Search for the cell housing the specified text and yield its (X, Y) center coordinate. 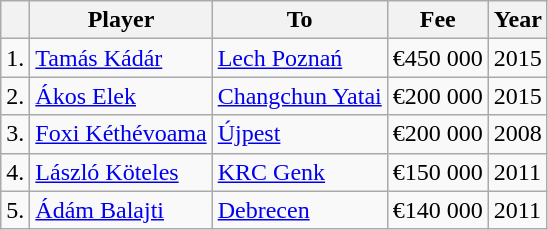
Lech Poznań (300, 58)
To (300, 20)
2. (16, 96)
€150 000 (438, 172)
1. (16, 58)
Debrecen (300, 210)
5. (16, 210)
4. (16, 172)
3. (16, 134)
Ákos Elek (121, 96)
€450 000 (438, 58)
Changchun Yatai (300, 96)
Year (518, 20)
László Köteles (121, 172)
Tamás Kádár (121, 58)
€140 000 (438, 210)
2008 (518, 134)
Foxi Kéthévoama (121, 134)
Fee (438, 20)
Ádám Balajti (121, 210)
Újpest (300, 134)
KRC Genk (300, 172)
Player (121, 20)
